Return (X, Y) of the center of cell containing provided text 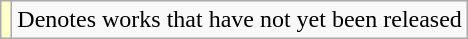
Denotes works that have not yet been released (240, 20)
